For the text-containing cell, return its midpoint in [X, Y] coordinate format. 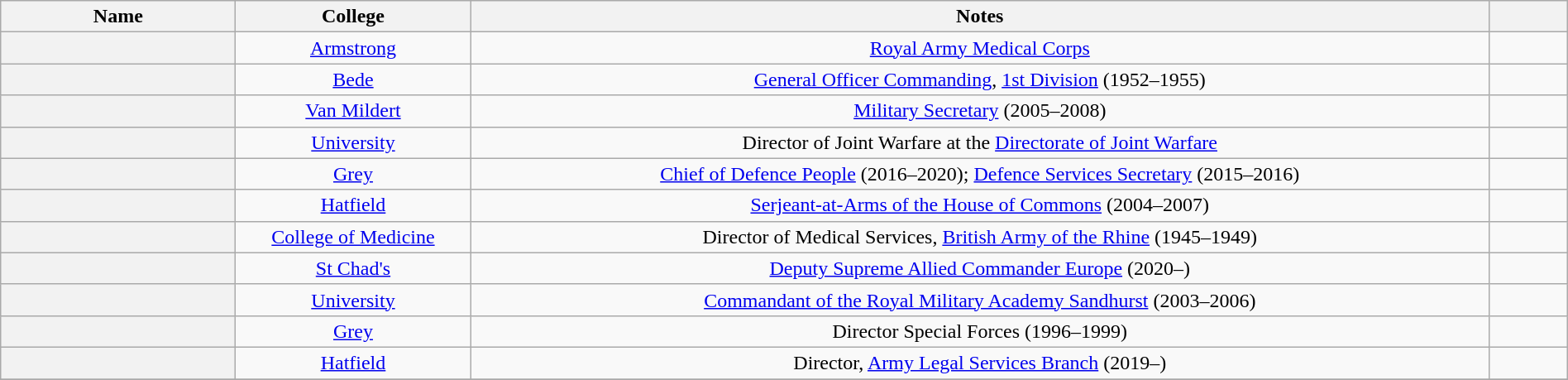
Director of Joint Warfare at the Directorate of Joint Warfare [979, 142]
St Chad's [353, 268]
Royal Army Medical Corps [979, 48]
Serjeant-at-Arms of the House of Commons (2004–2007) [979, 205]
Chief of Defence People (2016–2020); Defence Services Secretary (2015–2016) [979, 174]
College of Medicine [353, 237]
College [353, 17]
Director Special Forces (1996–1999) [979, 331]
Military Secretary (2005–2008) [979, 111]
Armstrong [353, 48]
Bede [353, 79]
Director of Medical Services, British Army of the Rhine (1945–1949) [979, 237]
Name [118, 17]
General Officer Commanding, 1st Division (1952–1955) [979, 79]
Deputy Supreme Allied Commander Europe (2020–) [979, 268]
Director, Army Legal Services Branch (2019–) [979, 363]
Van Mildert [353, 111]
Notes [979, 17]
Commandant of the Royal Military Academy Sandhurst (2003–2006) [979, 300]
